Locate the cell with the specified text and output its (x, y) center coordinate. 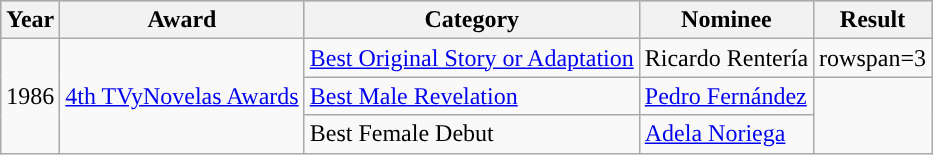
Best Female Debut (472, 134)
1986 (30, 96)
Category (472, 20)
Best Male Revelation (472, 96)
4th TVyNovelas Awards (182, 96)
Best Original Story or Adaptation (472, 58)
Nominee (726, 20)
rowspan=3 (873, 58)
Pedro Fernández (726, 96)
Ricardo Rentería (726, 58)
Result (873, 20)
Year (30, 20)
Adela Noriega (726, 134)
Award (182, 20)
